For the text-containing cell, return its midpoint in (x, y) coordinate format. 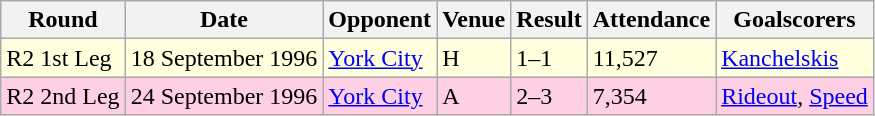
Venue (474, 20)
18 September 1996 (224, 58)
R2 2nd Leg (63, 96)
2–3 (549, 96)
11,527 (651, 58)
A (474, 96)
Result (549, 20)
Kanchelskis (795, 58)
24 September 1996 (224, 96)
7,354 (651, 96)
Round (63, 20)
Rideout, Speed (795, 96)
Attendance (651, 20)
R2 1st Leg (63, 58)
1–1 (549, 58)
Date (224, 20)
Goalscorers (795, 20)
H (474, 58)
Opponent (380, 20)
